Output the [x, y] coordinate of the center of the cell containing the given text.  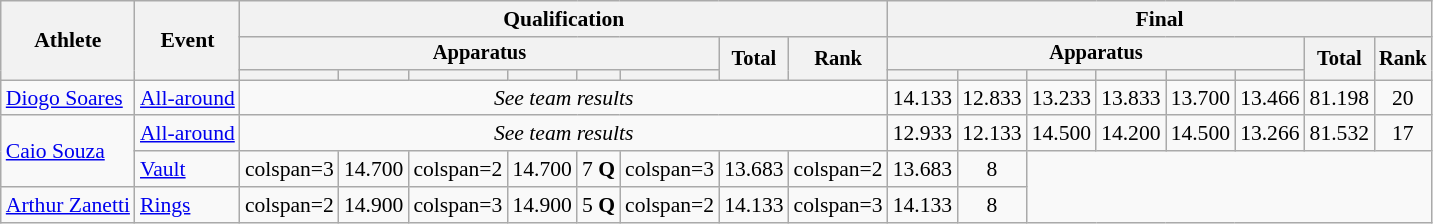
12.833 [992, 98]
13.833 [1130, 98]
Rings [188, 205]
13.266 [1270, 134]
81.198 [1340, 98]
Final [1160, 19]
14.200 [1130, 134]
Arthur Zanetti [68, 205]
81.532 [1340, 134]
13.700 [1200, 98]
13.233 [1062, 98]
20 [1403, 98]
Event [188, 40]
Diogo Soares [68, 98]
17 [1403, 134]
5 Q [598, 205]
Vault [188, 169]
7 Q [598, 169]
Athlete [68, 40]
12.133 [992, 134]
Caio Souza [68, 152]
13.466 [1270, 98]
12.933 [922, 134]
Qualification [564, 19]
